Extract the [x, y] coordinate from the center of the cell holding the provided text.  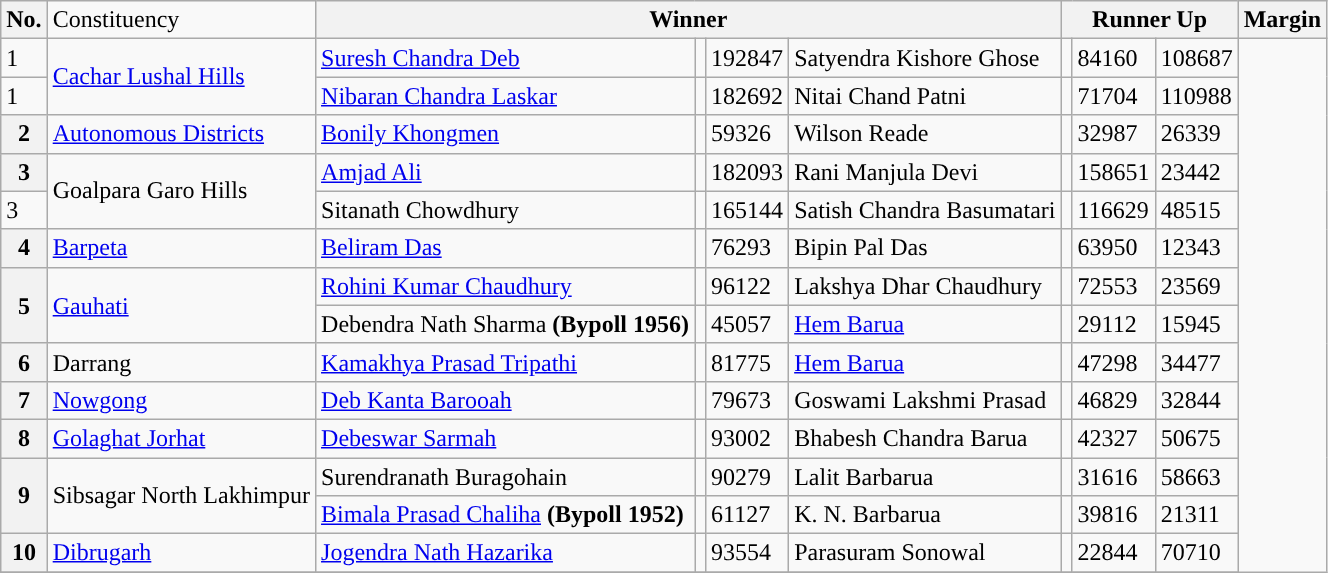
21311 [1196, 515]
84160 [1114, 58]
No. [24, 20]
Lakshya Dhar Chaudhury [925, 286]
110988 [1196, 96]
Satish Chandra Basumatari [925, 210]
Autonomous Districts [181, 134]
Goalpara Garo Hills [181, 191]
Rohini Kumar Chaudhury [506, 286]
6 [24, 362]
76293 [748, 248]
Bimala Prasad Chaliha (Bypoll 1952) [506, 515]
70710 [1196, 553]
K. N. Barbarua [925, 515]
Goswami Lakshmi Prasad [925, 400]
Sitanath Chowdhury [506, 210]
165144 [748, 210]
23442 [1196, 172]
116629 [1114, 210]
79673 [748, 400]
29112 [1114, 324]
96122 [748, 286]
26339 [1196, 134]
31616 [1114, 477]
8 [24, 438]
32844 [1196, 400]
Nitai Chand Patni [925, 96]
Nowgong [181, 400]
Satyendra Kishore Ghose [925, 58]
63950 [1114, 248]
46829 [1114, 400]
Constituency [181, 20]
93002 [748, 438]
10 [24, 553]
12343 [1196, 248]
71704 [1114, 96]
Runner Up [1150, 20]
Bonily Khongmen [506, 134]
90279 [748, 477]
47298 [1114, 362]
Gauhati [181, 305]
Deb Kanta Barooah [506, 400]
Sibsagar North Lakhimpur [181, 496]
Surendranath Buragohain [506, 477]
Suresh Chandra Deb [506, 58]
Margin [1282, 20]
108687 [1196, 58]
15945 [1196, 324]
Debeswar Sarmah [506, 438]
Parasuram Sonowal [925, 553]
Golaghat Jorhat [181, 438]
4 [24, 248]
42327 [1114, 438]
22844 [1114, 553]
192847 [748, 58]
2 [24, 134]
48515 [1196, 210]
5 [24, 305]
34477 [1196, 362]
Jogendra Nath Hazarika [506, 553]
182692 [748, 96]
81775 [748, 362]
Dibrugarh [181, 553]
59326 [748, 134]
158651 [1114, 172]
39816 [1114, 515]
Darrang [181, 362]
93554 [748, 553]
Nibaran Chandra Laskar [506, 96]
Wilson Reade [925, 134]
Amjad Ali [506, 172]
Cachar Lushal Hills [181, 77]
61127 [748, 515]
58663 [1196, 477]
7 [24, 400]
72553 [1114, 286]
23569 [1196, 286]
182093 [748, 172]
Kamakhya Prasad Tripathi [506, 362]
Barpeta [181, 248]
Debendra Nath Sharma (Bypoll 1956) [506, 324]
50675 [1196, 438]
Beliram Das [506, 248]
45057 [748, 324]
Rani Manjula Devi [925, 172]
Lalit Barbarua [925, 477]
32987 [1114, 134]
Bipin Pal Das [925, 248]
Bhabesh Chandra Barua [925, 438]
Winner [688, 20]
9 [24, 496]
